Output the [X, Y] coordinate of the center of the cell containing the given text.  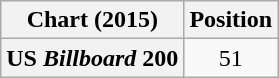
51 [231, 58]
US Billboard 200 [92, 58]
Position [231, 20]
Chart (2015) [92, 20]
